Search for the cell housing the specified text and yield its (x, y) center coordinate. 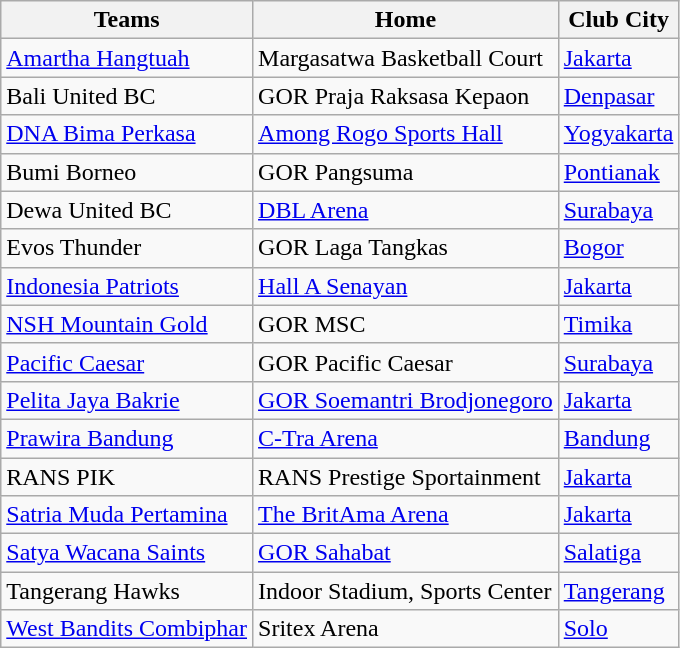
Satya Wacana Saints (127, 553)
Tangerang (618, 591)
Dewa United BC (127, 210)
Sritex Arena (406, 629)
Prawira Bandung (127, 438)
C-Tra Arena (406, 438)
GOR Pacific Caesar (406, 362)
Tangerang Hawks (127, 591)
Club City (618, 20)
Indonesia Patriots (127, 286)
Evos Thunder (127, 248)
Pelita Jaya Bakrie (127, 400)
Hall A Senayan (406, 286)
Home (406, 20)
West Bandits Combiphar (127, 629)
Pacific Caesar (127, 362)
GOR MSC (406, 324)
Amartha Hangtuah (127, 58)
Pontianak (618, 172)
Timika (618, 324)
Bali United BC (127, 96)
Bogor (618, 248)
DNA Bima Perkasa (127, 134)
Bumi Borneo (127, 172)
Denpasar (618, 96)
GOR Laga Tangkas (406, 248)
Margasatwa Basketball Court (406, 58)
Teams (127, 20)
RANS Prestige Sportainment (406, 477)
NSH Mountain Gold (127, 324)
GOR Sahabat (406, 553)
GOR Soemantri Brodjonegoro (406, 400)
Yogyakarta (618, 134)
Satria Muda Pertamina (127, 515)
GOR Pangsuma (406, 172)
DBL Arena (406, 210)
Bandung (618, 438)
RANS PIK (127, 477)
Indoor Stadium, Sports Center (406, 591)
GOR Praja Raksasa Kepaon (406, 96)
Solo (618, 629)
The BritAma Arena (406, 515)
Among Rogo Sports Hall (406, 134)
Salatiga (618, 553)
